Output the (X, Y) coordinate of the center of the cell containing the given text.  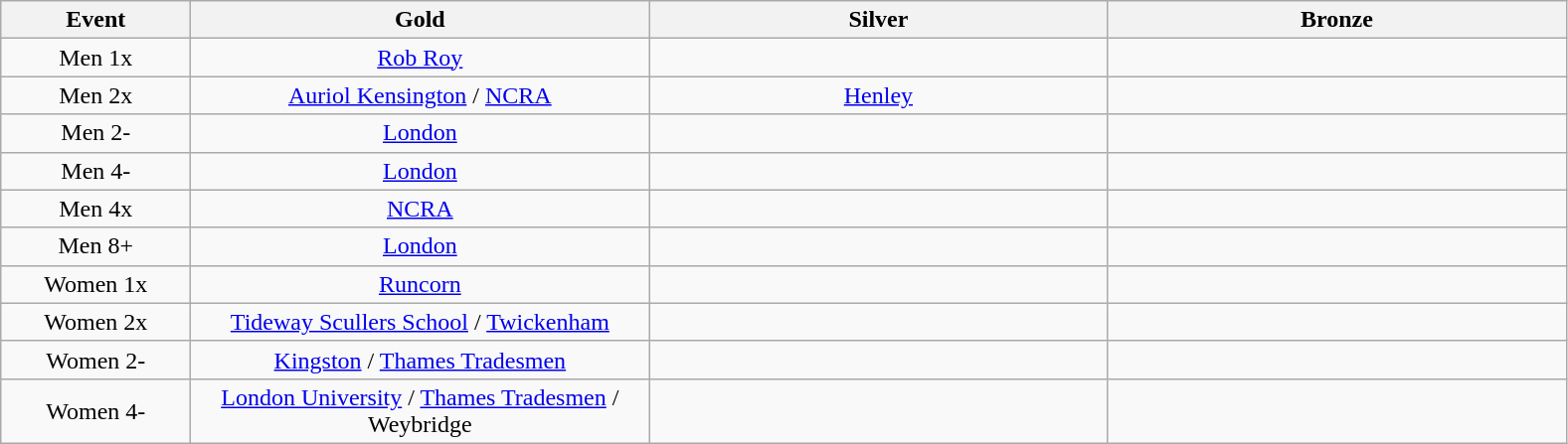
Men 8+ (95, 246)
Women 4- (95, 411)
Bronze (1336, 20)
Men 2- (95, 133)
Women 2x (95, 322)
London University / Thames Tradesmen / Weybridge (420, 411)
Henley (879, 95)
Silver (879, 20)
Tideway Scullers School / Twickenham (420, 322)
NCRA (420, 209)
Gold (420, 20)
Women 1x (95, 284)
Men 2x (95, 95)
Auriol Kensington / NCRA (420, 95)
Kingston / Thames Tradesmen (420, 360)
Women 2- (95, 360)
Event (95, 20)
Men 4- (95, 171)
Runcorn (420, 284)
Men 1x (95, 58)
Rob Roy (420, 58)
Men 4x (95, 209)
